Find where the given text appears and provide that cell's center as [X, Y] coordinate. 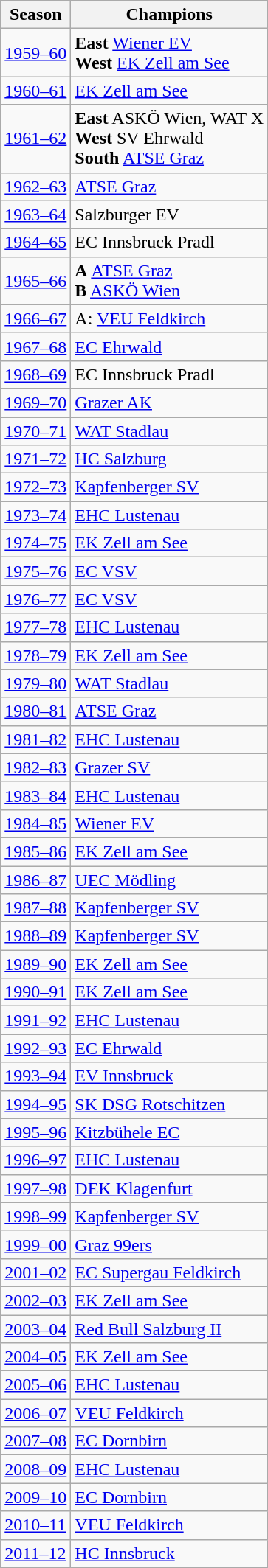
1998–99 [35, 1216]
East ASKÖ Wien, WAT XWest SV EhrwaldSouth ATSE Graz [170, 139]
2011–12 [35, 1553]
A: VEU Feldkirch [170, 318]
1987–88 [35, 908]
1970–71 [35, 431]
1977–78 [35, 627]
1968–69 [35, 374]
1966–67 [35, 318]
1976–77 [35, 599]
1962–63 [35, 187]
Season [35, 15]
A ATSE GrazB ASKÖ Wien [170, 280]
DEK Klagenfurt [170, 1188]
1982–83 [35, 767]
1994–95 [35, 1104]
2009–10 [35, 1497]
1978–79 [35, 655]
Grazer AK [170, 403]
1993–94 [35, 1076]
1986–87 [35, 879]
1996–97 [35, 1160]
1959–60 [35, 53]
Salzburger EV [170, 215]
2001–02 [35, 1272]
Red Bull Salzburg II [170, 1329]
Grazer SV [170, 767]
Wiener EV [170, 823]
1983–84 [35, 795]
2008–09 [35, 1469]
1999–00 [35, 1244]
1964–65 [35, 243]
HC Innsbruck [170, 1553]
Champions [170, 15]
1997–98 [35, 1188]
2006–07 [35, 1413]
HC Salzburg [170, 459]
SK DSG Rotschitzen [170, 1104]
1985–86 [35, 851]
1988–89 [35, 936]
1973–74 [35, 515]
UEC Mödling [170, 879]
2002–03 [35, 1300]
2004–05 [35, 1357]
Graz 99ers [170, 1244]
EC Supergau Feldkirch [170, 1272]
1969–70 [35, 403]
2010–11 [35, 1525]
1992–93 [35, 1048]
1980–81 [35, 711]
1981–82 [35, 739]
1965–66 [35, 280]
1971–72 [35, 459]
1991–92 [35, 1020]
EV Innsbruck [170, 1076]
1995–96 [35, 1132]
2003–04 [35, 1329]
1984–85 [35, 823]
Kitzbühele EC [170, 1132]
1960–61 [35, 91]
2005–06 [35, 1385]
1990–91 [35, 992]
2007–08 [35, 1441]
1975–76 [35, 571]
1974–75 [35, 543]
East Wiener EVWest EK Zell am See [170, 53]
1989–90 [35, 964]
1963–64 [35, 215]
1979–80 [35, 683]
1967–68 [35, 346]
1961–62 [35, 139]
1972–73 [35, 487]
